Capture the cell that displays the provided text and extract its (X, Y) central coordinate. 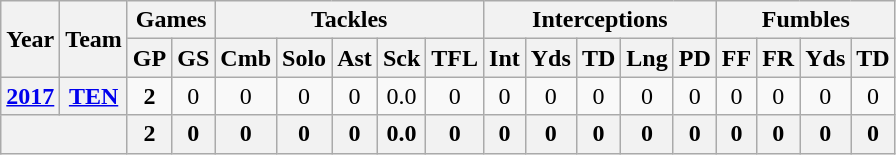
PD (694, 58)
Year (30, 39)
Games (170, 20)
2017 (30, 96)
TFL (455, 58)
GS (194, 58)
Lng (647, 58)
Interceptions (600, 20)
Sck (401, 58)
Team (94, 39)
Solo (304, 58)
Cmb (246, 58)
GP (149, 58)
Int (505, 58)
Tackles (350, 20)
FR (778, 58)
FF (736, 58)
TEN (94, 96)
Fumbles (806, 20)
Ast (355, 58)
